For the text-containing cell, return its midpoint in (x, y) coordinate format. 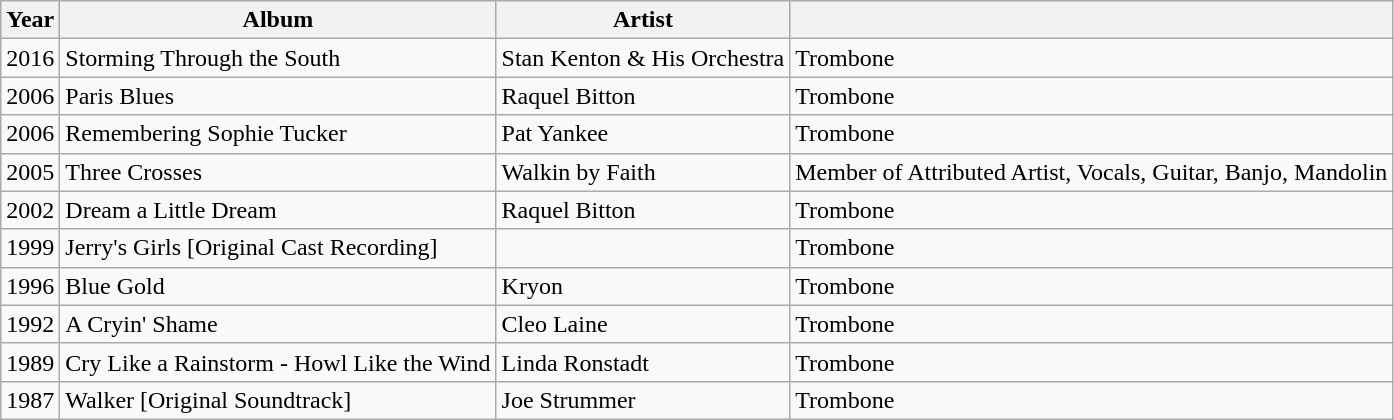
Year (30, 20)
Album (278, 20)
1989 (30, 362)
Stan Kenton & His Orchestra (643, 58)
2002 (30, 210)
Remembering Sophie Tucker (278, 134)
1992 (30, 324)
Kryon (643, 286)
Pat Yankee (643, 134)
Cry Like a Rainstorm - Howl Like the Wind (278, 362)
Paris Blues (278, 96)
Storming Through the South (278, 58)
2005 (30, 172)
Walker [Original Soundtrack] (278, 400)
Three Crosses (278, 172)
Joe Strummer (643, 400)
1996 (30, 286)
Cleo Laine (643, 324)
A Cryin' Shame (278, 324)
Linda Ronstadt (643, 362)
Walkin by Faith (643, 172)
Artist (643, 20)
Jerry's Girls [Original Cast Recording] (278, 248)
Blue Gold (278, 286)
1987 (30, 400)
1999 (30, 248)
2016 (30, 58)
Dream a Little Dream (278, 210)
Member of Attributed Artist, Vocals, Guitar, Banjo, Mandolin (1092, 172)
